Pinpoint the cell where the given text exists, returning its (X, Y) midpoint coordinate. 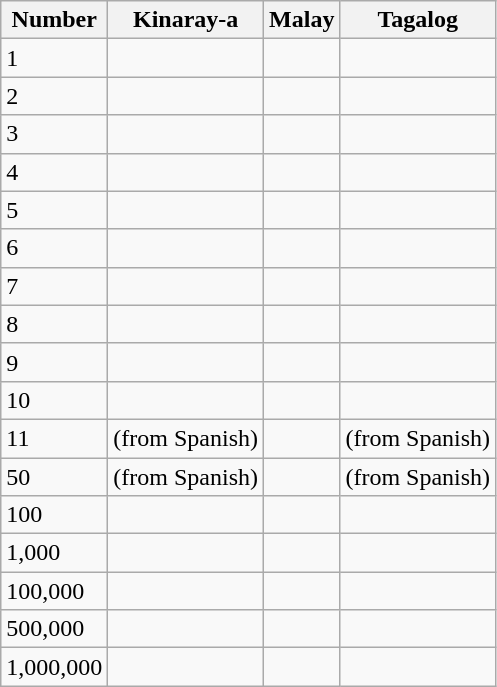
Malay (302, 20)
11 (54, 438)
1,000 (54, 553)
50 (54, 477)
10 (54, 400)
500,000 (54, 629)
7 (54, 286)
Number (54, 20)
4 (54, 172)
5 (54, 210)
2 (54, 96)
6 (54, 248)
8 (54, 324)
Tagalog (418, 20)
1 (54, 58)
1,000,000 (54, 667)
Kinaray-a (186, 20)
100 (54, 515)
100,000 (54, 591)
9 (54, 362)
3 (54, 134)
